For the text-containing cell, return its midpoint in (X, Y) coordinate format. 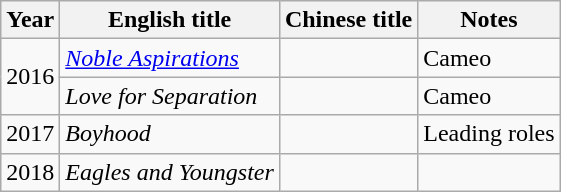
2017 (30, 134)
Noble Aspirations (170, 58)
Chinese title (348, 20)
English title (170, 20)
2016 (30, 77)
Eagles and Youngster (170, 172)
Leading roles (489, 134)
Year (30, 20)
2018 (30, 172)
Notes (489, 20)
Boyhood (170, 134)
Love for Separation (170, 96)
